Capture the cell that displays the provided text and extract its [x, y] central coordinate. 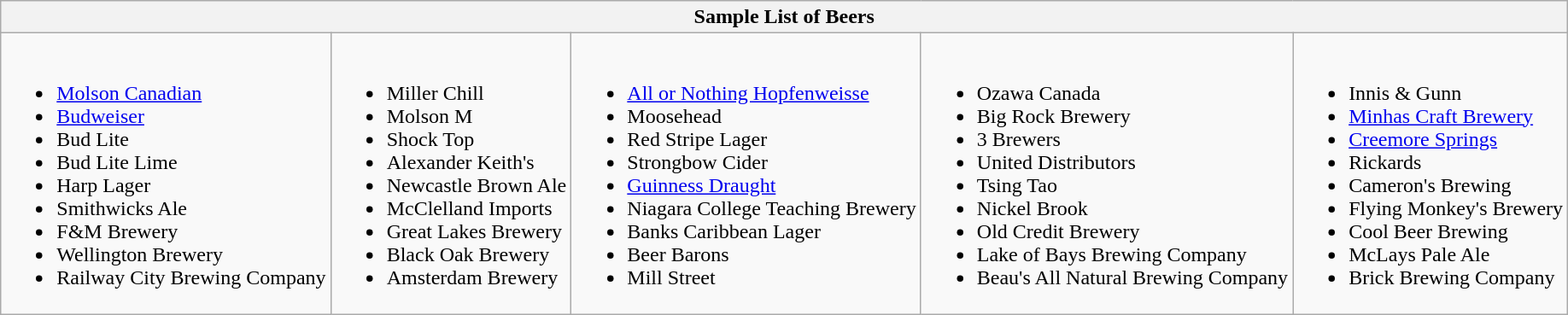
Miller ChillMolson MShock TopAlexander Keith'sNewcastle Brown AleMcClelland ImportsGreat Lakes BreweryBlack Oak BreweryAmsterdam Brewery [451, 174]
Molson CanadianBudweiserBud LiteBud Lite LimeHarp LagerSmithwicks AleF&M BreweryWellington BreweryRailway City Brewing Company [166, 174]
Sample List of Beers [784, 17]
Innis & GunnMinhas Craft BreweryCreemore SpringsRickardsCameron's BrewingFlying Monkey's BreweryCool Beer BrewingMcLays Pale AleBrick Brewing Company [1431, 174]
